Identify which cell holds the provided text, then report its (X, Y) central coordinate. 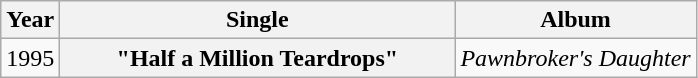
Year (30, 20)
1995 (30, 58)
"Half a Million Teardrops" (258, 58)
Single (258, 20)
Album (576, 20)
Pawnbroker's Daughter (576, 58)
